Extract the (x, y) coordinate from the center of the cell holding the provided text.  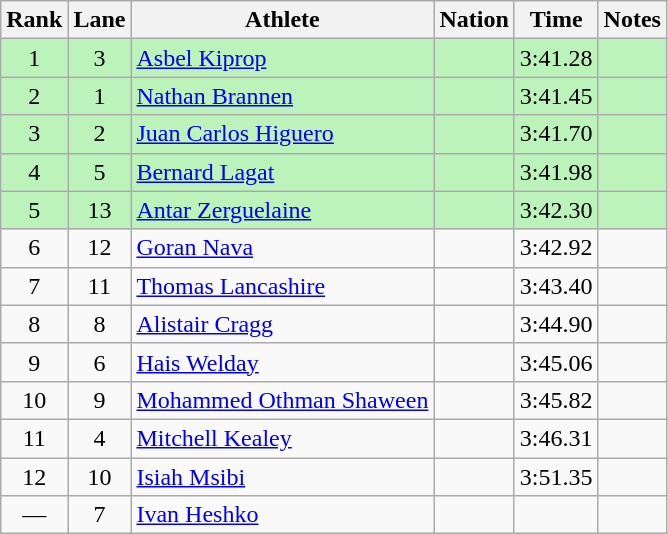
3:46.31 (556, 438)
3:41.28 (556, 58)
Juan Carlos Higuero (282, 134)
Thomas Lancashire (282, 286)
3:45.06 (556, 362)
3:51.35 (556, 477)
Athlete (282, 20)
Bernard Lagat (282, 172)
Nathan Brannen (282, 96)
Nation (474, 20)
3:41.70 (556, 134)
3:41.98 (556, 172)
Ivan Heshko (282, 515)
13 (100, 210)
Rank (34, 20)
Antar Zerguelaine (282, 210)
3:42.92 (556, 248)
3:44.90 (556, 324)
Mitchell Kealey (282, 438)
Time (556, 20)
3:45.82 (556, 400)
3:42.30 (556, 210)
3:43.40 (556, 286)
Mohammed Othman Shaween (282, 400)
— (34, 515)
Goran Nava (282, 248)
Lane (100, 20)
Alistair Cragg (282, 324)
Asbel Kiprop (282, 58)
Hais Welday (282, 362)
Notes (632, 20)
Isiah Msibi (282, 477)
3:41.45 (556, 96)
